Capture the cell that displays the provided text and extract its (X, Y) central coordinate. 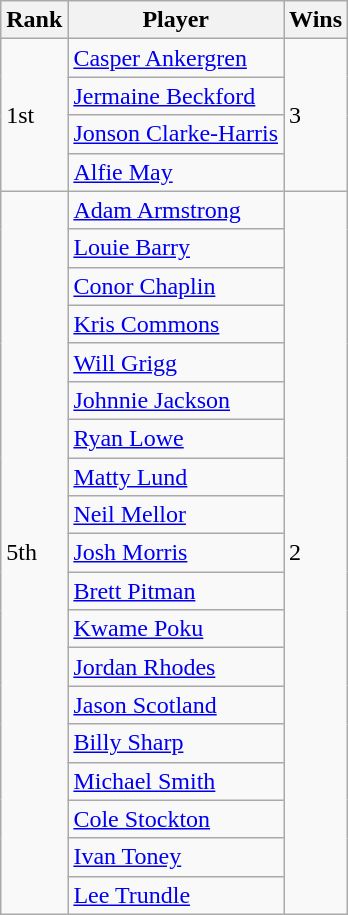
Jordan Rhodes (176, 667)
Alfie May (176, 172)
Jonson Clarke-Harris (176, 134)
Casper Ankergren (176, 58)
Brett Pitman (176, 591)
Conor Chaplin (176, 286)
3 (316, 115)
Player (176, 20)
Billy Sharp (176, 743)
2 (316, 552)
Adam Armstrong (176, 210)
1st (34, 115)
Cole Stockton (176, 819)
Lee Trundle (176, 895)
Ryan Lowe (176, 438)
Matty Lund (176, 477)
Kris Commons (176, 324)
Ivan Toney (176, 857)
Jermaine Beckford (176, 96)
Louie Barry (176, 248)
Rank (34, 20)
Wins (316, 20)
Neil Mellor (176, 515)
Josh Morris (176, 553)
Jason Scotland (176, 705)
Michael Smith (176, 781)
5th (34, 552)
Johnnie Jackson (176, 400)
Kwame Poku (176, 629)
Will Grigg (176, 362)
